Locate the cell with the specified text and output its (X, Y) center coordinate. 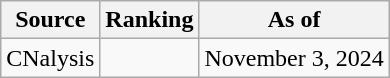
November 3, 2024 (294, 58)
CNalysis (50, 58)
Source (50, 20)
As of (294, 20)
Ranking (150, 20)
